Determine the (X, Y) coordinate at the center of the cell enclosing the given text.  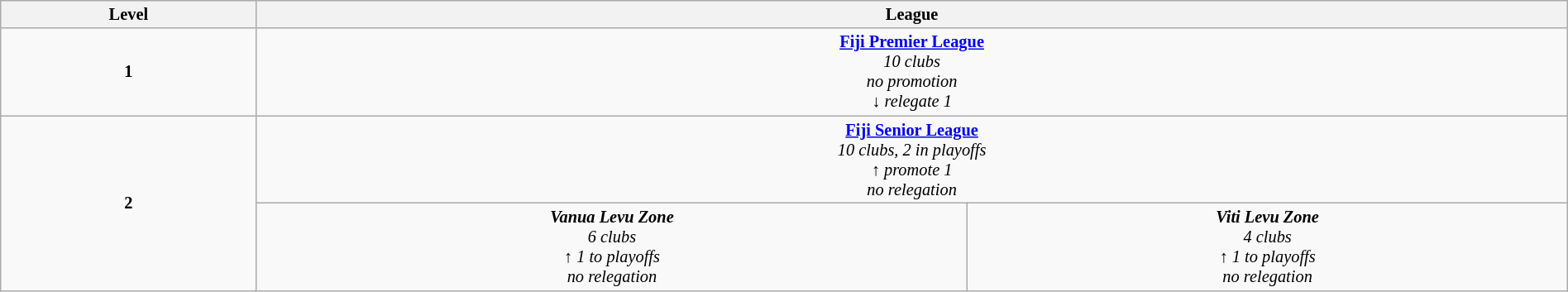
Fiji Senior League10 clubs, 2 in playoffs↑ promote 1no relegation (911, 160)
Fiji Premier League10 clubsno promotion↓ relegate 1 (911, 72)
1 (129, 72)
Level (129, 14)
Viti Levu Zone4 clubs↑ 1 to playoffsno relegation (1267, 247)
League (911, 14)
2 (129, 203)
Vanua Levu Zone6 clubs↑ 1 to playoffsno relegation (612, 247)
